Determine the (X, Y) coordinate at the center of the cell enclosing the given text.  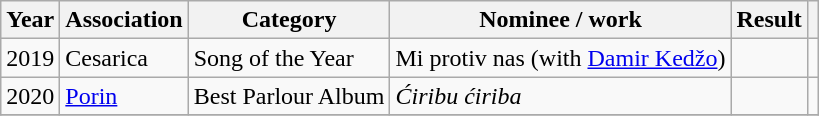
Association (124, 20)
Song of the Year (289, 58)
2020 (30, 96)
Nominee / work (560, 20)
Mi protiv nas (with Damir Kedžo) (560, 58)
Cesarica (124, 58)
Year (30, 20)
Porin (124, 96)
2019 (30, 58)
Best Parlour Album (289, 96)
Category (289, 20)
Result (769, 20)
Ćiribu ćiriba (560, 96)
